Search for the cell housing the specified text and yield its [x, y] center coordinate. 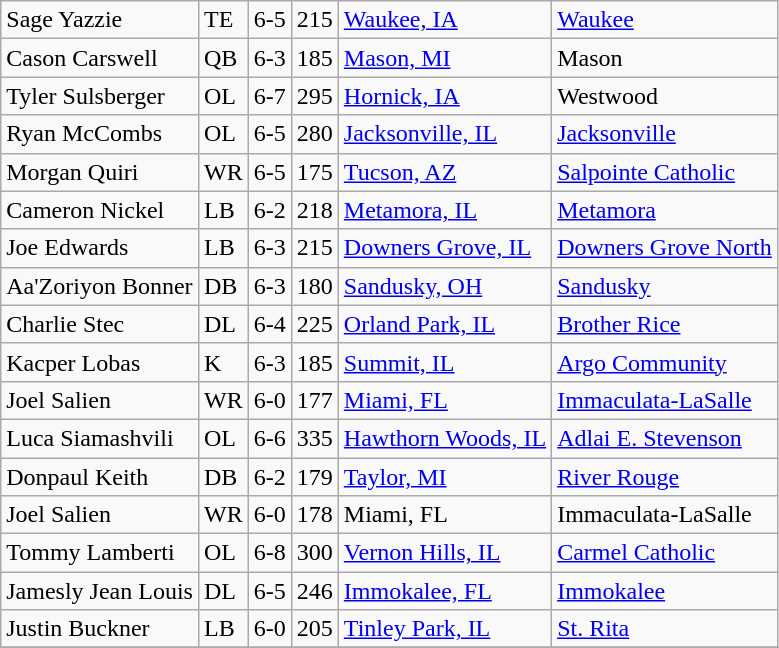
Immokalee [665, 591]
Tucson, AZ [444, 172]
Tinley Park, IL [444, 629]
Orland Park, IL [444, 324]
Hornick, IA [444, 96]
Downers Grove North [665, 248]
6-4 [270, 324]
175 [314, 172]
Vernon Hills, IL [444, 553]
Justin Buckner [100, 629]
TE [223, 20]
Charlie Stec [100, 324]
River Rouge [665, 477]
225 [314, 324]
179 [314, 477]
6-7 [270, 96]
Downers Grove, IL [444, 248]
178 [314, 515]
Tommy Lamberti [100, 553]
Brother Rice [665, 324]
Mason [665, 58]
Carmel Catholic [665, 553]
180 [314, 286]
Morgan Quiri [100, 172]
295 [314, 96]
6-8 [270, 553]
Luca Siamashvili [100, 438]
335 [314, 438]
Sandusky, OH [444, 286]
Taylor, MI [444, 477]
Jacksonville [665, 134]
Cameron Nickel [100, 210]
Metamora [665, 210]
218 [314, 210]
Metamora, IL [444, 210]
Tyler Sulsberger [100, 96]
Adlai E. Stevenson [665, 438]
Argo Community [665, 362]
Hawthorn Woods, IL [444, 438]
K [223, 362]
280 [314, 134]
Donpaul Keith [100, 477]
Joe Edwards [100, 248]
246 [314, 591]
Jacksonville, IL [444, 134]
Sage Yazzie [100, 20]
Ryan McCombs [100, 134]
QB [223, 58]
Sandusky [665, 286]
Aa'Zoriyon Bonner [100, 286]
6-6 [270, 438]
St. Rita [665, 629]
300 [314, 553]
Summit, IL [444, 362]
Westwood [665, 96]
Cason Carswell [100, 58]
177 [314, 400]
Mason, MI [444, 58]
Immokalee, FL [444, 591]
205 [314, 629]
Salpointe Catholic [665, 172]
Waukee [665, 20]
Kacper Lobas [100, 362]
Waukee, IA [444, 20]
Jamesly Jean Louis [100, 591]
